Return (X, Y) of the center of cell containing provided text 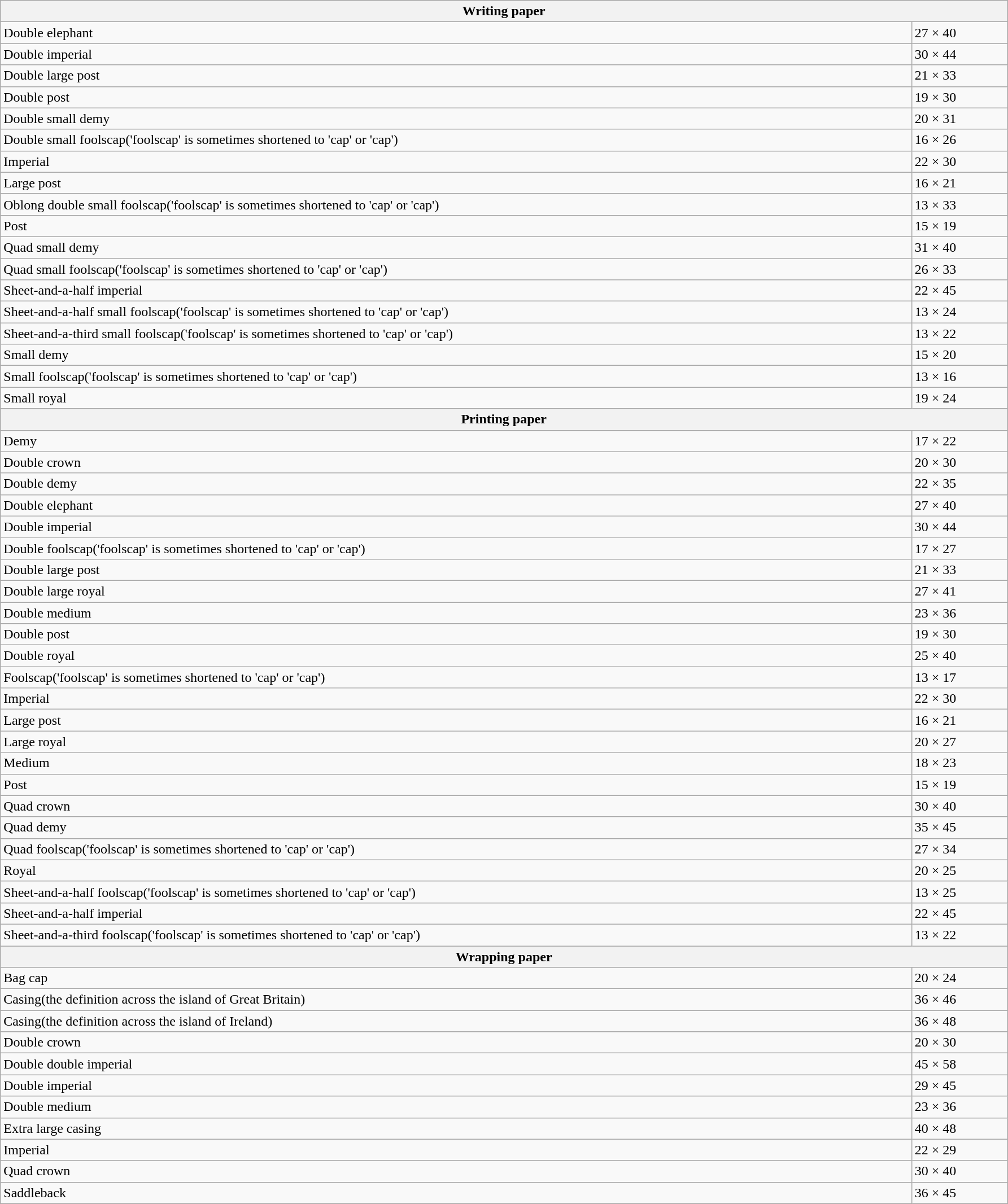
18 × 23 (959, 763)
Double royal (456, 656)
40 × 48 (959, 1128)
20 × 27 (959, 742)
16 × 26 (959, 140)
26 × 33 (959, 269)
20 × 24 (959, 978)
Double small foolscap('foolscap' is sometimes shortened to 'cap' or 'cap') (456, 140)
36 × 48 (959, 1021)
Extra large casing (456, 1128)
35 × 45 (959, 828)
13 × 17 (959, 677)
Quad small foolscap('foolscap' is sometimes shortened to 'cap' or 'cap') (456, 269)
Quad small demy (456, 247)
Quad demy (456, 828)
25 × 40 (959, 656)
Double double imperial (456, 1064)
19 × 24 (959, 398)
27 × 34 (959, 849)
Writing paper (504, 11)
17 × 27 (959, 548)
Royal (456, 870)
20 × 31 (959, 119)
Double small demy (456, 119)
36 × 45 (959, 1193)
22 × 29 (959, 1150)
36 × 46 (959, 1000)
27 × 41 (959, 591)
Demy (456, 441)
20 × 25 (959, 870)
17 × 22 (959, 441)
Sheet‑and‑a‑half small foolscap('foolscap' is sometimes shortened to 'cap' or 'cap') (456, 312)
Double demy (456, 484)
13 × 25 (959, 892)
Wrapping paper (504, 957)
Bag cap (456, 978)
Small demy (456, 355)
Double large royal (456, 591)
Saddleback (456, 1193)
13 × 33 (959, 204)
Double foolscap('foolscap' is sometimes shortened to 'cap' or 'cap') (456, 548)
Small foolscap('foolscap' is sometimes shortened to 'cap' or 'cap') (456, 376)
Casing(the definition across the island of Great Britain) (456, 1000)
13 × 24 (959, 312)
Sheet‑and‑a‑half foolscap('foolscap' is sometimes shortened to 'cap' or 'cap') (456, 892)
Sheet‑and‑a‑third foolscap('foolscap' is sometimes shortened to 'cap' or 'cap') (456, 935)
45 × 58 (959, 1064)
Medium (456, 763)
Sheet‑and‑a‑third small foolscap('foolscap' is sometimes shortened to 'cap' or 'cap') (456, 334)
29 × 45 (959, 1085)
Printing paper (504, 419)
31 × 40 (959, 247)
Oblong double small foolscap('foolscap' is sometimes shortened to 'cap' or 'cap') (456, 204)
Small royal (456, 398)
Foolscap('foolscap' is sometimes shortened to 'cap' or 'cap') (456, 677)
15 × 20 (959, 355)
Casing(the definition across the island of Ireland) (456, 1021)
13 × 16 (959, 376)
Quad foolscap('foolscap' is sometimes shortened to 'cap' or 'cap') (456, 849)
22 × 35 (959, 484)
Large royal (456, 742)
